Return the [X, Y] coordinate for the center point of the cell that contains the specified text.  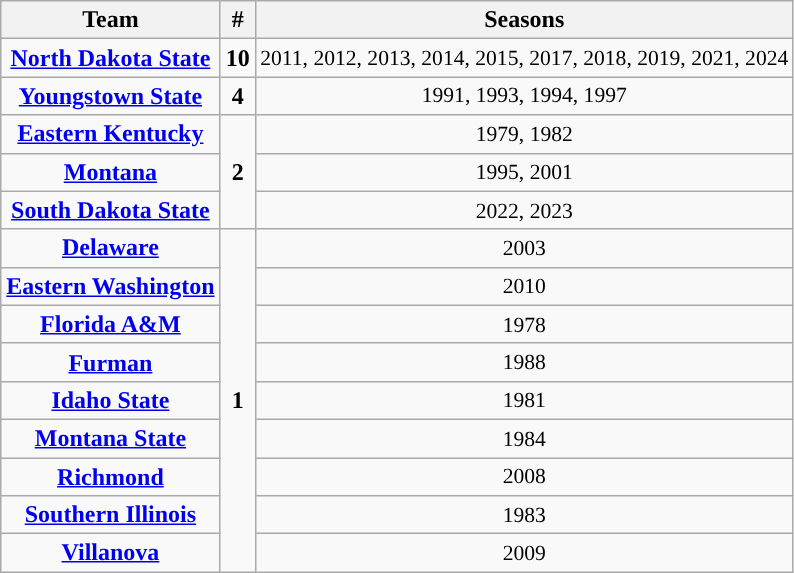
Furman [110, 362]
2022, 2023 [524, 210]
Delaware [110, 248]
Florida A&M [110, 324]
2003 [524, 248]
1 [238, 400]
2009 [524, 553]
Eastern Washington [110, 286]
Montana State [110, 438]
# [238, 20]
Richmond [110, 477]
Youngstown State [110, 96]
1984 [524, 438]
South Dakota State [110, 210]
10 [238, 58]
1983 [524, 515]
Villanova [110, 553]
1995, 2001 [524, 172]
1979, 1982 [524, 134]
1988 [524, 362]
Idaho State [110, 400]
Southern Illinois [110, 515]
2011, 2012, 2013, 2014, 2015, 2017, 2018, 2019, 2021, 2024 [524, 58]
1978 [524, 324]
2008 [524, 477]
1981 [524, 400]
4 [238, 96]
2 [238, 172]
Team [110, 20]
Montana [110, 172]
Eastern Kentucky [110, 134]
2010 [524, 286]
Seasons [524, 20]
North Dakota State [110, 58]
1991, 1993, 1994, 1997 [524, 96]
